Scan for the cell matching the given text and deliver its [X, Y] coordinate at center. 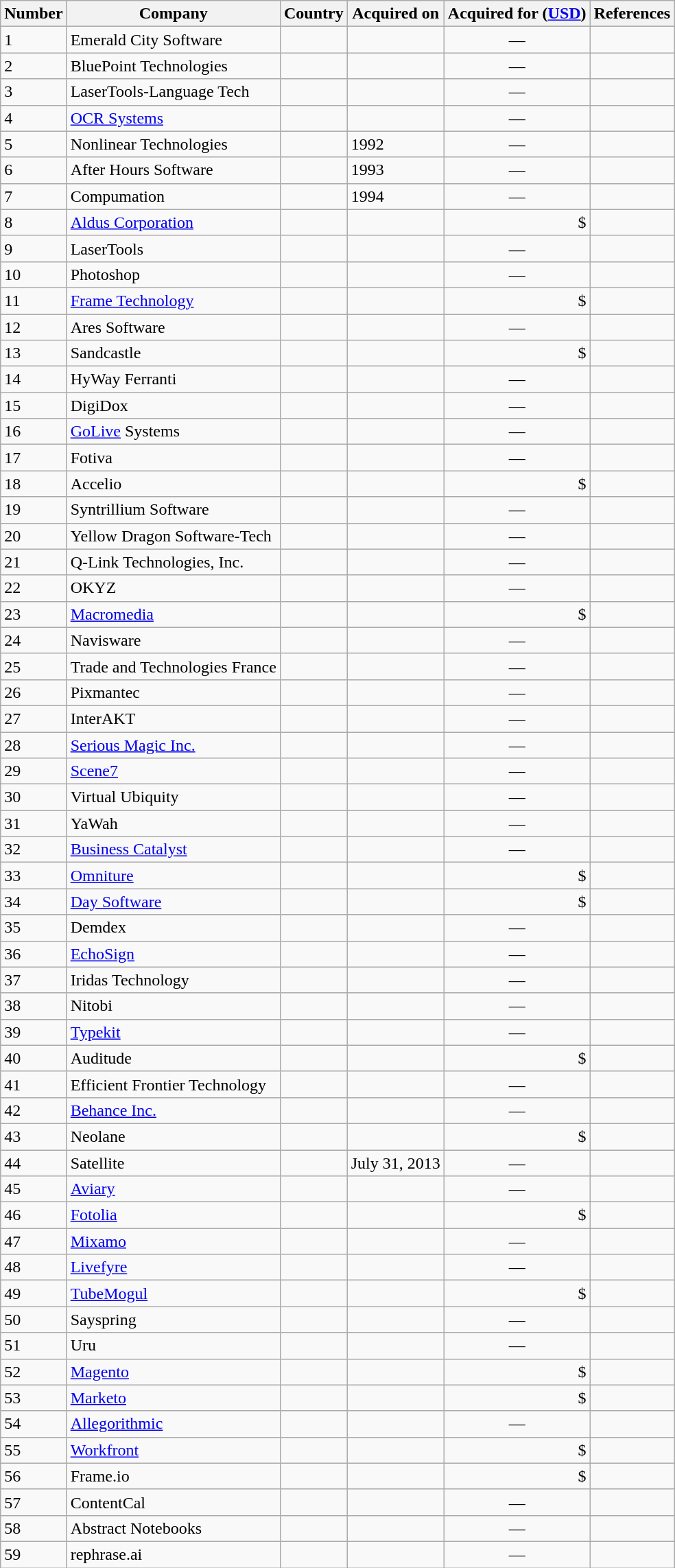
Allegorithmic [173, 1424]
Business Catalyst [173, 850]
6 [34, 170]
Country [313, 14]
Neolane [173, 1136]
34 [34, 902]
46 [34, 1215]
Livefyre [173, 1267]
References [632, 14]
38 [34, 1006]
7 [34, 196]
23 [34, 614]
Frame Technology [173, 301]
Demdex [173, 928]
DigiDox [173, 406]
8 [34, 222]
Company [173, 14]
LaserTools-Language Tech [173, 92]
51 [34, 1346]
56 [34, 1476]
54 [34, 1424]
52 [34, 1372]
Virtual Ubiquity [173, 797]
17 [34, 458]
50 [34, 1320]
1992 [395, 144]
Macromedia [173, 614]
Acquired on [395, 14]
59 [34, 1554]
Trade and Technologies France [173, 666]
28 [34, 745]
2 [34, 66]
Mixamo [173, 1241]
Acquired for (USD) [517, 14]
47 [34, 1241]
19 [34, 510]
57 [34, 1502]
TubeMogul [173, 1294]
48 [34, 1267]
Marketo [173, 1398]
Serious Magic Inc. [173, 745]
1993 [395, 170]
1 [34, 40]
Number [34, 14]
14 [34, 379]
30 [34, 797]
Workfront [173, 1450]
53 [34, 1398]
ContentCal [173, 1502]
1994 [395, 196]
10 [34, 274]
9 [34, 248]
Q-Link Technologies, Inc. [173, 562]
29 [34, 771]
3 [34, 92]
EchoSign [173, 954]
LaserTools [173, 248]
25 [34, 666]
41 [34, 1084]
July 31, 2013 [395, 1163]
11 [34, 301]
Scene7 [173, 771]
Compumation [173, 196]
Iridas Technology [173, 980]
45 [34, 1189]
42 [34, 1110]
36 [34, 954]
After Hours Software [173, 170]
Efficient Frontier Technology [173, 1084]
rephrase.ai [173, 1554]
Auditude [173, 1058]
Uru [173, 1346]
Navisware [173, 640]
Yellow Dragon Software-Tech [173, 536]
35 [34, 928]
40 [34, 1058]
43 [34, 1136]
22 [34, 588]
16 [34, 432]
Typekit [173, 1032]
Satellite [173, 1163]
27 [34, 718]
HyWay Ferranti [173, 379]
24 [34, 640]
Behance Inc. [173, 1110]
21 [34, 562]
49 [34, 1294]
Ares Software [173, 327]
Omniture [173, 876]
Syntrillium Software [173, 510]
Nonlinear Technologies [173, 144]
55 [34, 1450]
OKYZ [173, 588]
OCR Systems [173, 118]
44 [34, 1163]
12 [34, 327]
BluePoint Technologies [173, 66]
Aldus Corporation [173, 222]
18 [34, 484]
Pixmantec [173, 692]
YaWah [173, 823]
Nitobi [173, 1006]
Sandcastle [173, 353]
33 [34, 876]
58 [34, 1528]
GoLive Systems [173, 432]
Abstract Notebooks [173, 1528]
Fotolia [173, 1215]
4 [34, 118]
InterAKT [173, 718]
Magento [173, 1372]
5 [34, 144]
32 [34, 850]
Frame.io [173, 1476]
13 [34, 353]
Accelio [173, 484]
15 [34, 406]
37 [34, 980]
39 [34, 1032]
Fotiva [173, 458]
Photoshop [173, 274]
20 [34, 536]
Sayspring [173, 1320]
Day Software [173, 902]
Aviary [173, 1189]
31 [34, 823]
Emerald City Software [173, 40]
26 [34, 692]
